For the text-containing cell, return its midpoint in [x, y] coordinate format. 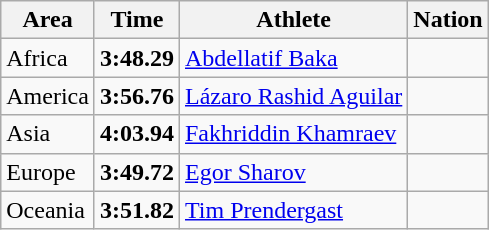
Time [136, 20]
Nation [448, 20]
Athlete [293, 20]
Oceania [48, 210]
3:48.29 [136, 58]
Lázaro Rashid Aguilar [293, 96]
America [48, 96]
Abdellatif Baka [293, 58]
Tim Prendergast [293, 210]
Asia [48, 134]
Africa [48, 58]
3:49.72 [136, 172]
Area [48, 20]
3:56.76 [136, 96]
3:51.82 [136, 210]
4:03.94 [136, 134]
Europe [48, 172]
Fakhriddin Khamraev [293, 134]
Egor Sharov [293, 172]
